Determine the (x, y) coordinate at the center of the cell enclosing the given text.  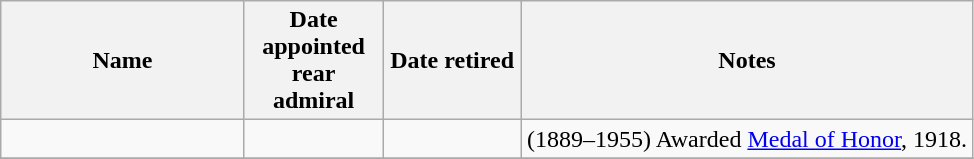
(1889–1955) Awarded Medal of Honor, 1918. (746, 139)
Notes (746, 60)
Name (123, 60)
Date appointed rear admiral (314, 60)
Date retired (452, 60)
